Identify which cell holds the provided text, then report its (X, Y) central coordinate. 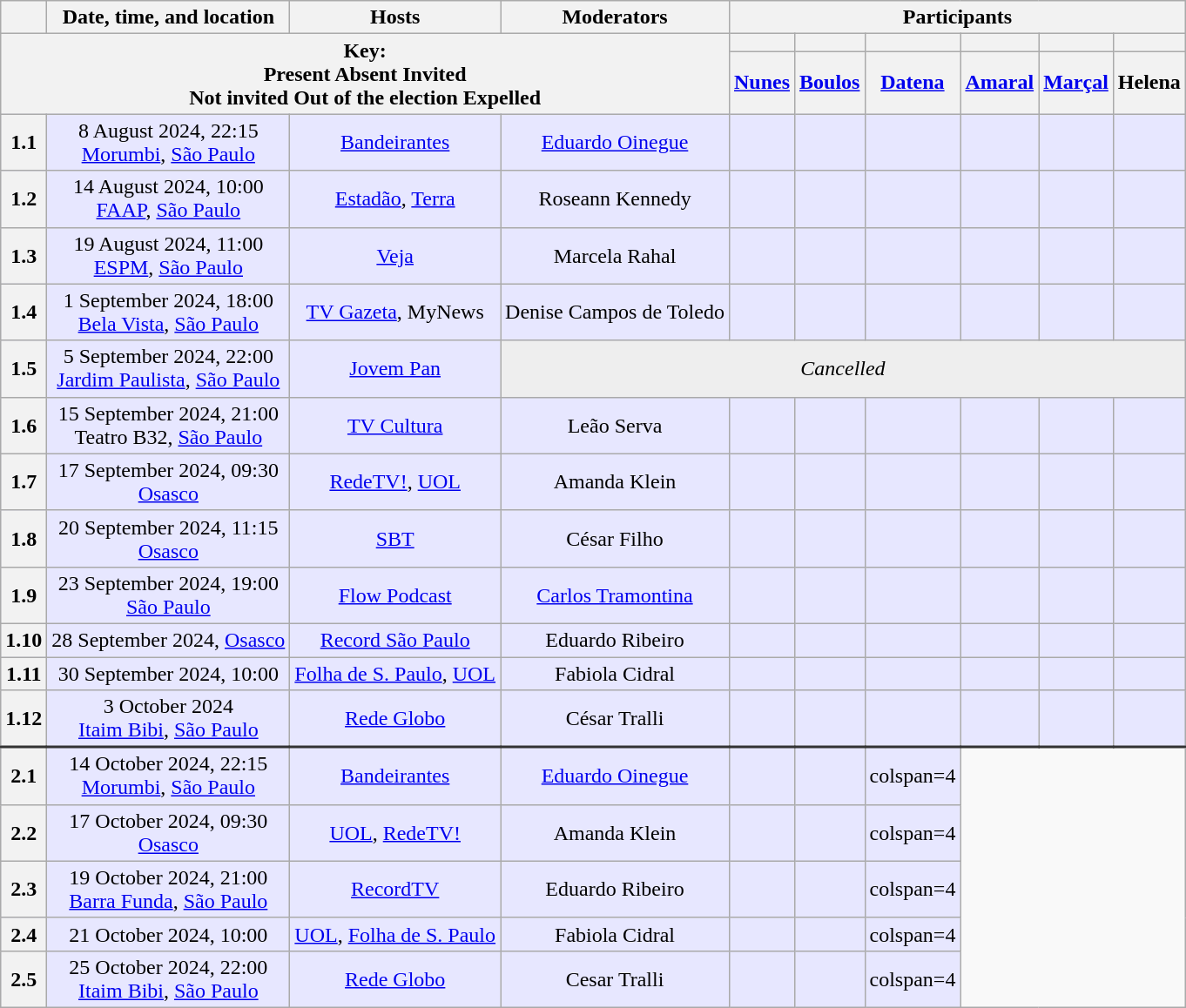
20 September 2024, 11:15Osasco (169, 538)
1 September 2024, 18:00Bela Vista, São Paulo (169, 312)
Marçal (1076, 84)
Flow Podcast (395, 595)
5 September 2024, 22:00Jardim Paulista, São Paulo (169, 369)
1.5 (24, 369)
Participants (957, 17)
Record São Paulo (395, 640)
Key: Present Absent Invited Not invited Out of the election Expelled (366, 74)
1.3 (24, 256)
19 August 2024, 11:00ESPM, São Paulo (169, 256)
17 October 2024, 09:30Osasco (169, 832)
1.1 (24, 143)
2.5 (24, 978)
14 October 2024, 22:15Morumbi, São Paulo (169, 776)
28 September 2024, Osasco (169, 640)
3 October 2024Itaim Bibi, São Paulo (169, 719)
Folha de S. Paulo, UOL (395, 673)
Cancelled (843, 369)
Veja (395, 256)
23 September 2024, 19:00São Paulo (169, 595)
César Tralli (615, 719)
César Filho (615, 538)
8 August 2024, 22:15Morumbi, São Paulo (169, 143)
Nunes (761, 84)
Estadão, Terra (395, 198)
17 September 2024, 09:30Osasco (169, 482)
1.4 (24, 312)
2.1 (24, 776)
1.2 (24, 198)
Date, time, and location (169, 17)
Datena (913, 84)
Roseann Kennedy (615, 198)
19 October 2024, 21:00Barra Funda, São Paulo (169, 890)
TV Gazeta, MyNews (395, 312)
1.10 (24, 640)
15 September 2024, 21:00Teatro B32, São Paulo (169, 425)
RedeTV!, UOL (395, 482)
Marcela Rahal (615, 256)
UOL, RedeTV! (395, 832)
SBT (395, 538)
1.8 (24, 538)
Denise Campos de Toledo (615, 312)
2.2 (24, 832)
Leão Serva (615, 425)
21 October 2024, 10:00 (169, 934)
Moderators (615, 17)
Amaral (1000, 84)
1.7 (24, 482)
1.6 (24, 425)
14 August 2024, 10:00FAAP, São Paulo (169, 198)
1.9 (24, 595)
2.4 (24, 934)
25 October 2024, 22:00Itaim Bibi, São Paulo (169, 978)
TV Cultura (395, 425)
30 September 2024, 10:00 (169, 673)
RecordTV (395, 890)
Boulos (830, 84)
Jovem Pan (395, 369)
1.11 (24, 673)
2.3 (24, 890)
1.12 (24, 719)
Hosts (395, 17)
Cesar Tralli (615, 978)
Carlos Tramontina (615, 595)
UOL, Folha de S. Paulo (395, 934)
Helena (1149, 84)
